Detect which cell encompasses the target text, then output its [x, y] center coordinate. 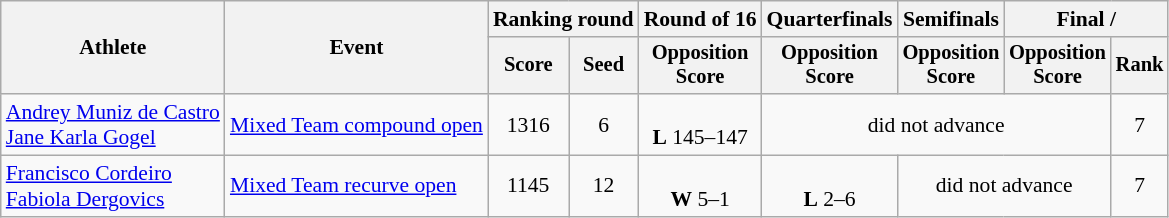
Rank [1140, 66]
L 2–6 [830, 186]
Mixed Team compound open [356, 124]
L 145–147 [700, 124]
Mixed Team recurve open [356, 186]
6 [603, 124]
Quarterfinals [830, 19]
Event [356, 48]
Andrey Muniz de CastroJane Karla Gogel [113, 124]
Ranking round [564, 19]
Round of 16 [700, 19]
Francisco CordeiroFabiola Dergovics [113, 186]
Final / [1086, 19]
1145 [528, 186]
Seed [603, 66]
Score [528, 66]
Semifinals [952, 19]
Athlete [113, 48]
W 5–1 [700, 186]
12 [603, 186]
1316 [528, 124]
